Search for the cell housing the specified text and yield its (X, Y) center coordinate. 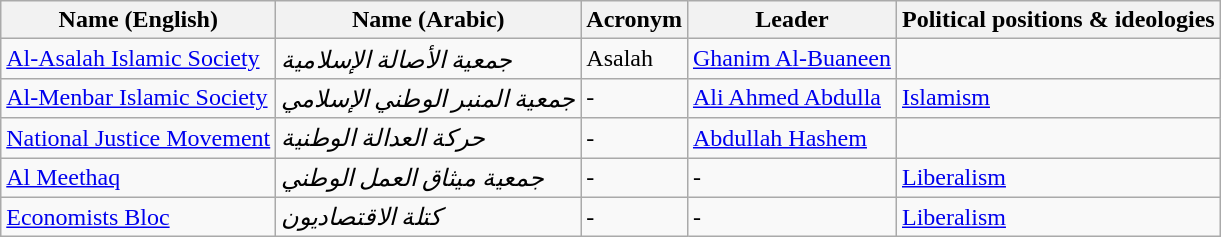
Abdullah Hashem (792, 138)
Leader (792, 20)
Ali Ahmed Abdulla (792, 98)
حركة العدالة الوطنية (428, 138)
جمعية المنبر الوطني الإسلامي (428, 98)
Ghanim Al-Buaneen (792, 59)
Acronym (634, 20)
Al-Asalah Islamic Society (138, 59)
Name (Arabic) (428, 20)
Asalah (634, 59)
جمعية الأصالة الإسلامية (428, 59)
Al Meethaq (138, 178)
Political positions & ideologies (1058, 20)
جمعية ميثاق العمل الوطني (428, 178)
National Justice Movement (138, 138)
Economists Bloc (138, 217)
Islamism (1058, 98)
Name (English) (138, 20)
Al-Menbar Islamic Society (138, 98)
كتلة الاقتصاديون (428, 217)
